Extract the (X, Y) coordinate from the center of the cell holding the provided text.  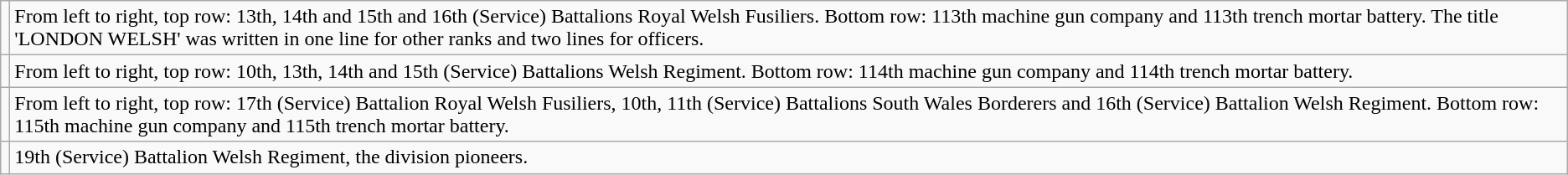
19th (Service) Battalion Welsh Regiment, the division pioneers. (789, 157)
